Return [x, y] of the center of cell containing provided text 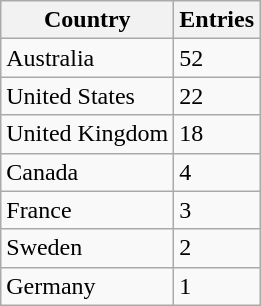
22 [217, 96]
Germany [88, 286]
52 [217, 58]
Country [88, 20]
3 [217, 210]
France [88, 210]
18 [217, 134]
United Kingdom [88, 134]
Entries [217, 20]
United States [88, 96]
2 [217, 248]
4 [217, 172]
Sweden [88, 248]
Australia [88, 58]
Canada [88, 172]
1 [217, 286]
